Detect which cell encompasses the target text, then output its (X, Y) center coordinate. 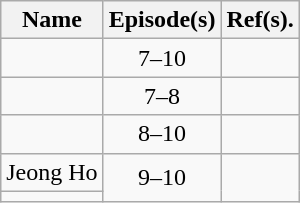
Episode(s) (162, 20)
Ref(s). (260, 20)
Name (52, 20)
7–10 (162, 58)
9–10 (162, 178)
Jeong Ho (52, 172)
7–8 (162, 96)
8–10 (162, 134)
